Return [X, Y] of the center of cell containing provided text 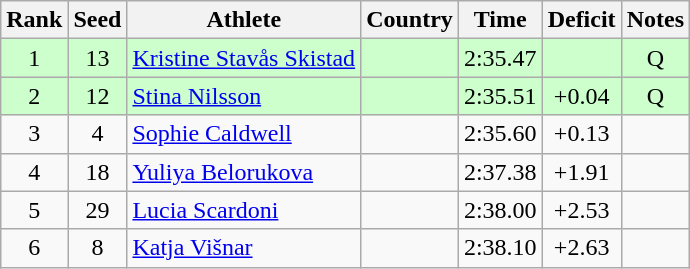
6 [34, 248]
2:37.38 [500, 172]
Kristine Stavås Skistad [244, 58]
+0.13 [582, 134]
Rank [34, 20]
12 [98, 96]
2:35.47 [500, 58]
Katja Višnar [244, 248]
Deficit [582, 20]
3 [34, 134]
+2.53 [582, 210]
Lucia Scardoni [244, 210]
5 [34, 210]
1 [34, 58]
Notes [655, 20]
+2.63 [582, 248]
2:38.10 [500, 248]
+0.04 [582, 96]
Yuliya Belorukova [244, 172]
Time [500, 20]
Country [410, 20]
Stina Nilsson [244, 96]
18 [98, 172]
2:35.60 [500, 134]
Athlete [244, 20]
Seed [98, 20]
2:35.51 [500, 96]
29 [98, 210]
2:38.00 [500, 210]
2 [34, 96]
8 [98, 248]
13 [98, 58]
Sophie Caldwell [244, 134]
+1.91 [582, 172]
